From the cell containing the given text, extract its center point as (X, Y) coordinate. 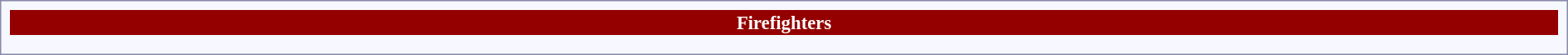
Firefighters (784, 22)
